Detect which cell encompasses the target text, then output its (x, y) center coordinate. 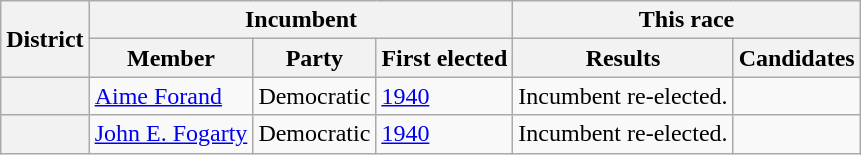
Party (314, 58)
Aime Forand (171, 96)
Candidates (796, 58)
This race (686, 20)
Results (623, 58)
Member (171, 58)
District (45, 39)
John E. Fogarty (171, 134)
Incumbent (301, 20)
First elected (444, 58)
